Locate the cell with the specified text and output its (X, Y) center coordinate. 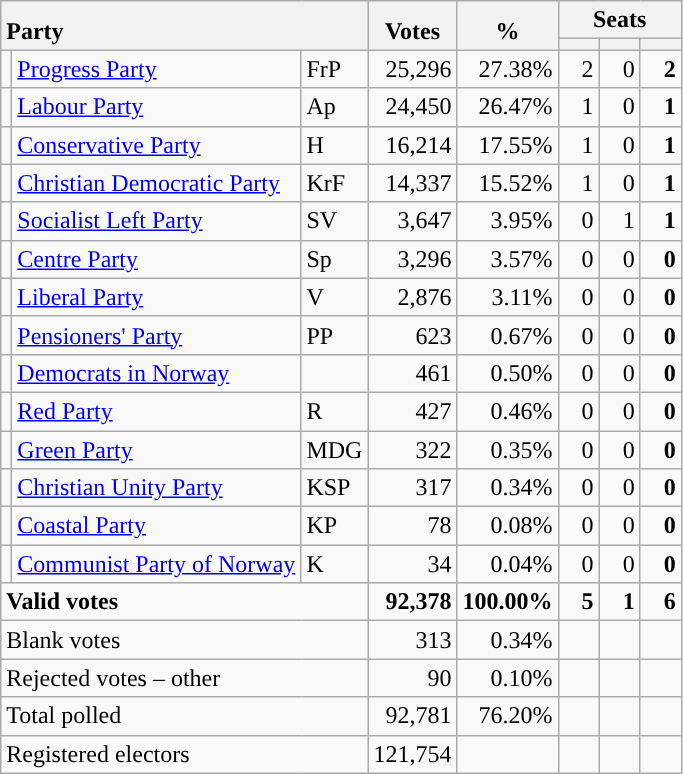
Labour Party (156, 107)
27.38% (508, 69)
Christian Unity Party (156, 488)
0.46% (508, 411)
SV (334, 221)
3,296 (412, 259)
MDG (334, 449)
6 (660, 602)
Registered electors (184, 754)
3.57% (508, 259)
Ap (334, 107)
25,296 (412, 69)
461 (412, 373)
15.52% (508, 183)
317 (412, 488)
Liberal Party (156, 297)
Green Party (156, 449)
100.00% (508, 602)
Christian Democratic Party (156, 183)
R (334, 411)
Sp (334, 259)
Rejected votes – other (184, 678)
FrP (334, 69)
24,450 (412, 107)
Progress Party (156, 69)
Total polled (184, 716)
3.95% (508, 221)
V (334, 297)
Coastal Party (156, 526)
KSP (334, 488)
0.67% (508, 335)
92,781 (412, 716)
90 (412, 678)
121,754 (412, 754)
Pensioners' Party (156, 335)
5 (578, 602)
Valid votes (184, 602)
Socialist Left Party (156, 221)
Democrats in Norway (156, 373)
92,378 (412, 602)
78 (412, 526)
427 (412, 411)
Centre Party (156, 259)
34 (412, 564)
Votes (412, 26)
Blank votes (184, 640)
17.55% (508, 145)
623 (412, 335)
Seats (620, 20)
% (508, 26)
313 (412, 640)
3.11% (508, 297)
0.10% (508, 678)
0.08% (508, 526)
Party (184, 26)
16,214 (412, 145)
76.20% (508, 716)
Conservative Party (156, 145)
0.50% (508, 373)
K (334, 564)
Red Party (156, 411)
14,337 (412, 183)
26.47% (508, 107)
0.35% (508, 449)
KP (334, 526)
322 (412, 449)
PP (334, 335)
H (334, 145)
2,876 (412, 297)
3,647 (412, 221)
Communist Party of Norway (156, 564)
KrF (334, 183)
0.04% (508, 564)
